Return the (x, y) coordinate for the center point of the cell that contains the specified text.  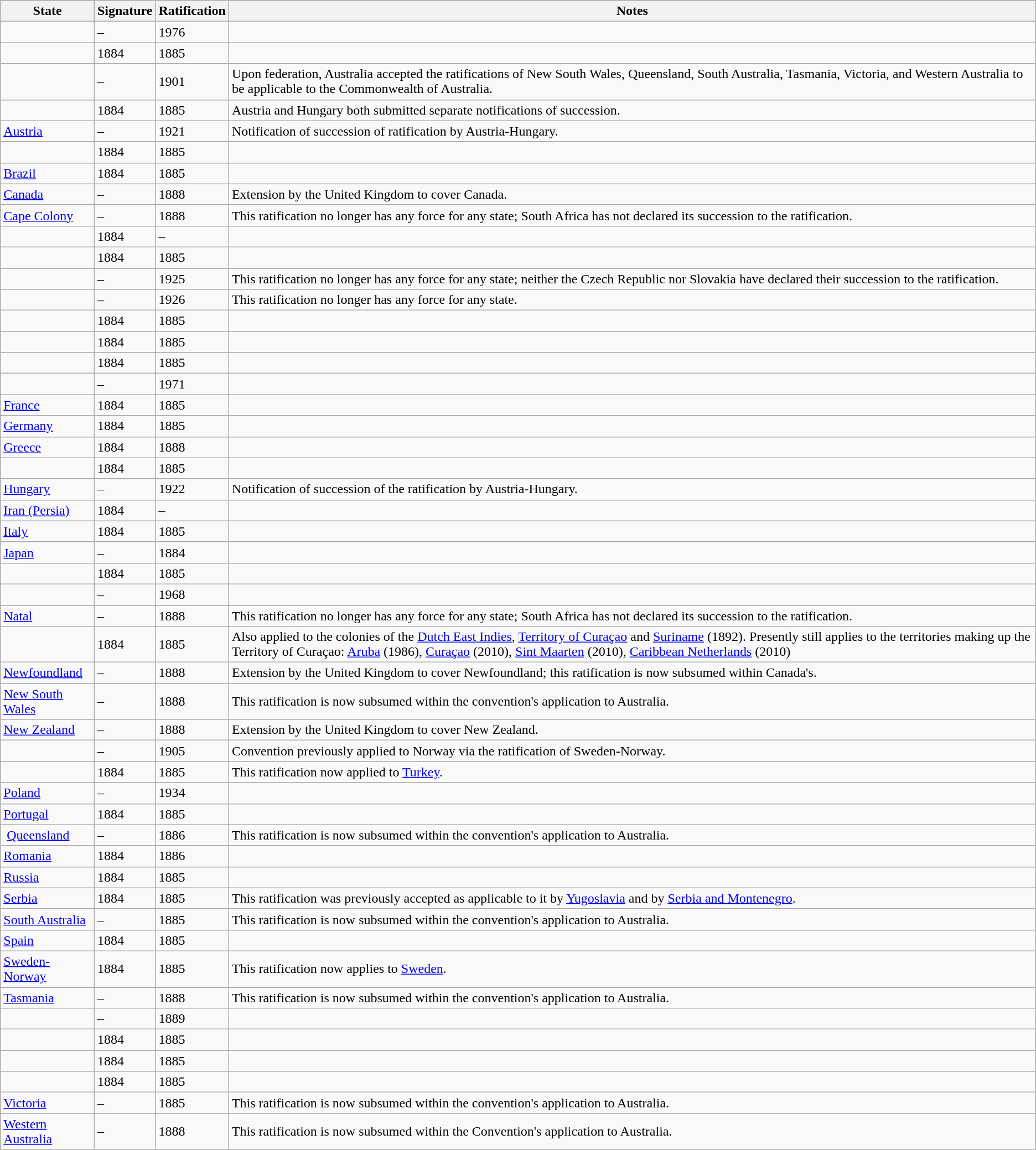
1901 (192, 82)
1921 (192, 131)
Brazil (48, 173)
State (48, 11)
1934 (192, 793)
Hungary (48, 489)
1889 (192, 1019)
Convention previously applied to Norway via the ratification of Sweden-Norway. (632, 751)
Greece (48, 447)
Austria (48, 131)
New Zealand (48, 730)
This ratification now applies to Sweden. (632, 968)
This ratification now applied to Turkey. (632, 772)
This ratification was previously accepted as applicable to it by Yugoslavia and by Serbia and Montenegro. (632, 898)
Spain (48, 940)
Notification of succession of the ratification by Austria-Hungary. (632, 489)
Tasmania (48, 998)
1922 (192, 489)
Germany (48, 426)
1976 (192, 32)
Ratification (192, 11)
Victoria (48, 1103)
This ratification no longer has any force for any state. (632, 300)
Notification of succession of ratification by Austria-Hungary. (632, 131)
South Australia (48, 919)
Iran (Persia) (48, 510)
Extension by the United Kingdom to cover New Zealand. (632, 730)
Serbia (48, 898)
Italy (48, 531)
Cape Colony (48, 215)
Portugal (48, 814)
Russia (48, 877)
1968 (192, 594)
1971 (192, 384)
Japan (48, 552)
Sweden-Norway (48, 968)
Canada (48, 194)
New South Wales (48, 702)
This ratification is now subsumed within the Convention's application to Australia. (632, 1131)
Austria and Hungary both submitted separate notifications of succession. (632, 110)
Western Australia (48, 1131)
Romania (48, 856)
France (48, 405)
Poland (48, 793)
1925 (192, 278)
Extension by the United Kingdom to cover Canada. (632, 194)
This ratification no longer has any force for any state; neither the Czech Republic nor Slovakia have declared their succession to the ratification. (632, 278)
Natal (48, 616)
Queensland (48, 835)
Newfoundland (48, 673)
1905 (192, 751)
1926 (192, 300)
Notes (632, 11)
Extension by the United Kingdom to cover Newfoundland; this ratification is now subsumed within Canada's. (632, 673)
Signature (125, 11)
